Return the (x, y) coordinate for the center point of the cell that contains the specified text.  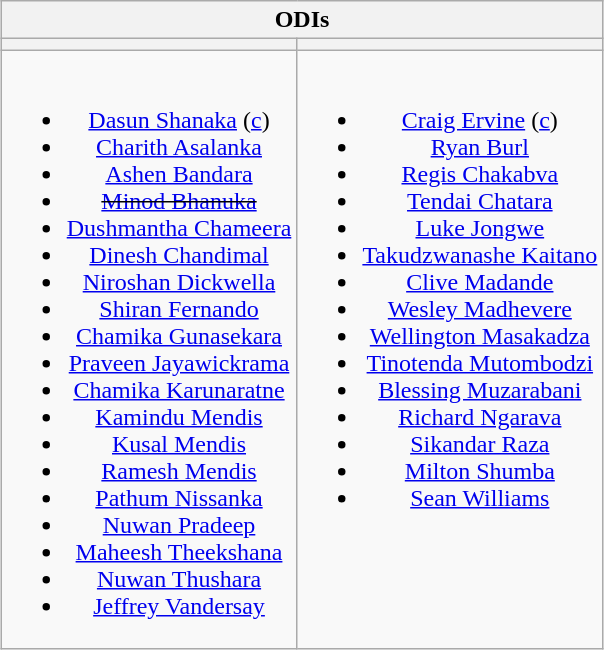
ODIs (302, 20)
